Pinpoint the cell where the given text exists, returning its (x, y) midpoint coordinate. 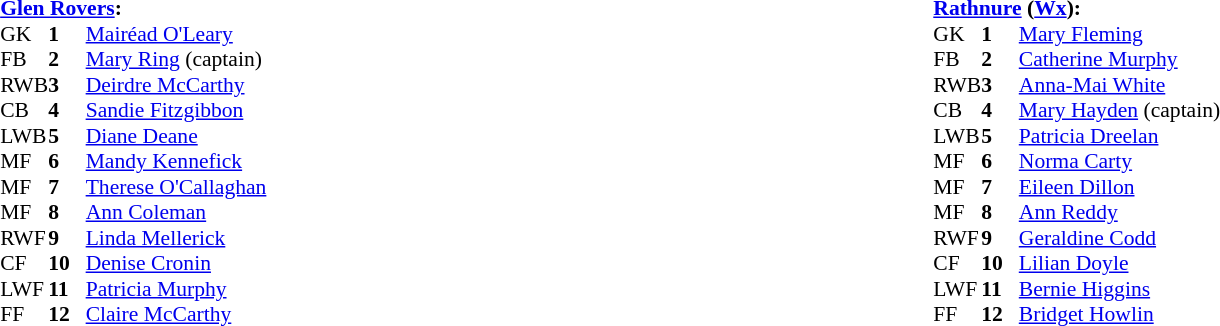
Mary Fleming (1120, 34)
Linda Mellerick (176, 238)
Bernie Higgins (1120, 289)
Anna-Mai White (1120, 85)
Mairéad O'Leary (176, 34)
Sandie Fitzgibbon (176, 111)
Deirdre McCarthy (176, 85)
Catherine Murphy (1120, 59)
Diane Deane (176, 136)
Norma Carty (1120, 161)
Therese O'Callaghan (176, 187)
Ann Reddy (1120, 213)
Denise Cronin (176, 263)
Mary Hayden (captain) (1120, 111)
Ann Coleman (176, 213)
Geraldine Codd (1120, 238)
Patricia Dreelan (1120, 136)
Eileen Dillon (1120, 187)
Patricia Murphy (176, 289)
Lilian Doyle (1120, 263)
Mandy Kennefick (176, 161)
Mary Ring (captain) (176, 59)
